Capture the cell that displays the provided text and extract its [x, y] central coordinate. 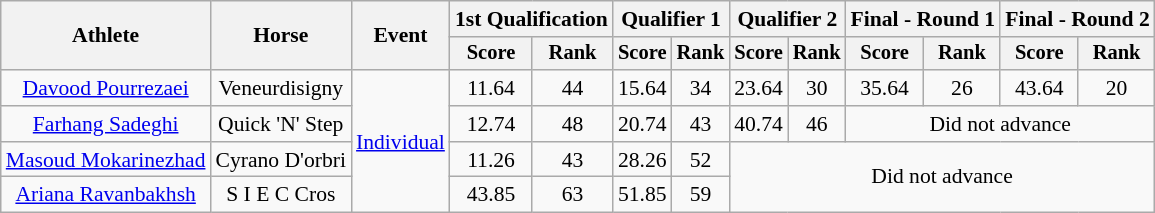
Qualifier 2 [787, 19]
Individual [400, 141]
Horse [282, 36]
Qualifier 1 [671, 19]
S I E C Cros [282, 195]
Event [400, 36]
44 [572, 88]
48 [572, 124]
20.74 [642, 124]
Final - Round 1 [924, 19]
30 [817, 88]
43.64 [1039, 88]
Ariana Ravanbakhsh [106, 195]
51.85 [642, 195]
1st Qualification [532, 19]
11.26 [491, 160]
26 [962, 88]
52 [701, 160]
Masoud Mokarinezhad [106, 160]
12.74 [491, 124]
Final - Round 2 [1078, 19]
28.26 [642, 160]
23.64 [758, 88]
11.64 [491, 88]
Farhang Sadeghi [106, 124]
Cyrano D'orbri [282, 160]
Davood Pourrezaei [106, 88]
40.74 [758, 124]
15.64 [642, 88]
43.85 [491, 195]
Athlete [106, 36]
63 [572, 195]
59 [701, 195]
Quick 'N' Step [282, 124]
35.64 [885, 88]
34 [701, 88]
Veneurdisigny [282, 88]
46 [817, 124]
20 [1116, 88]
